Scan for the cell matching the given text and deliver its (X, Y) coordinate at center. 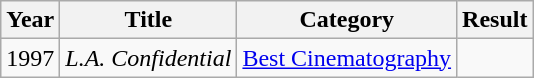
L.A. Confidential (148, 58)
Title (148, 20)
Year (30, 20)
1997 (30, 58)
Category (347, 20)
Result (495, 20)
Best Cinematography (347, 58)
